Determine the (x, y) coordinate at the center of the cell enclosing the given text.  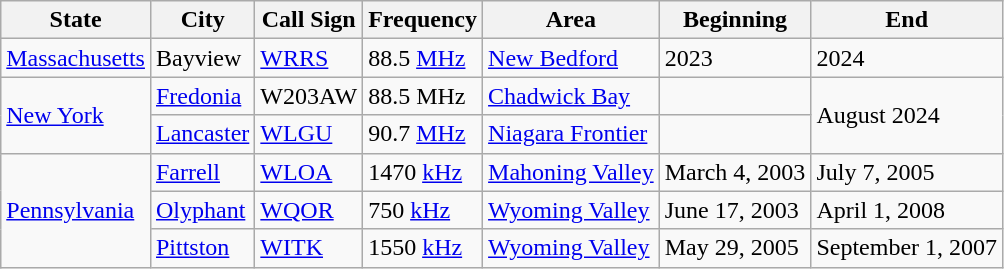
Mahoning Valley (572, 172)
1470 kHz (423, 172)
WQOR (309, 210)
WITK (309, 248)
Pennsylvania (76, 210)
Niagara Frontier (572, 134)
Frequency (423, 20)
Massachusetts (76, 58)
New Bedford (572, 58)
State (76, 20)
New York (76, 115)
August 2024 (907, 115)
City (202, 20)
September 1, 2007 (907, 248)
Chadwick Bay (572, 96)
April 1, 2008 (907, 210)
Bayview (202, 58)
July 7, 2005 (907, 172)
WLOA (309, 172)
Fredonia (202, 96)
1550 kHz (423, 248)
Call Sign (309, 20)
W203AW (309, 96)
Olyphant (202, 210)
End (907, 20)
Lancaster (202, 134)
Farrell (202, 172)
Area (572, 20)
March 4, 2003 (735, 172)
Pittston (202, 248)
May 29, 2005 (735, 248)
2023 (735, 58)
June 17, 2003 (735, 210)
Beginning (735, 20)
WRRS (309, 58)
90.7 MHz (423, 134)
WLGU (309, 134)
2024 (907, 58)
750 kHz (423, 210)
